Determine the [x, y] coordinate at the center of the cell enclosing the given text.  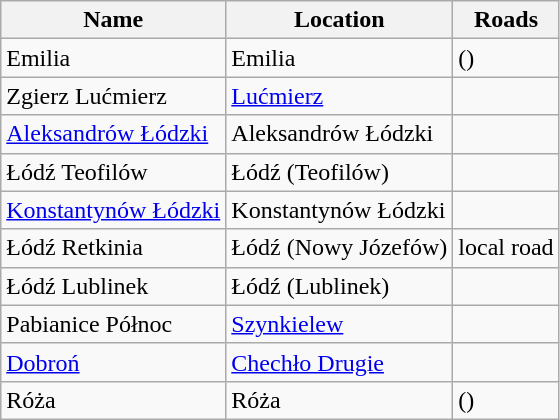
Chechło Drugie [340, 362]
Łódź Retkinia [114, 248]
Location [340, 20]
Lućmierz [340, 96]
Zgierz Lućmierz [114, 96]
Dobroń [114, 362]
Szynkielew [340, 324]
Łódź Lublinek [114, 286]
Pabianice Północ [114, 324]
Łódź (Nowy Józefów) [340, 248]
Łódź (Lublinek) [340, 286]
Name [114, 20]
local road [506, 248]
Roads [506, 20]
Łódź Teofilów [114, 172]
Łódź (Teofilów) [340, 172]
